Search for the cell housing the specified text and yield its [x, y] center coordinate. 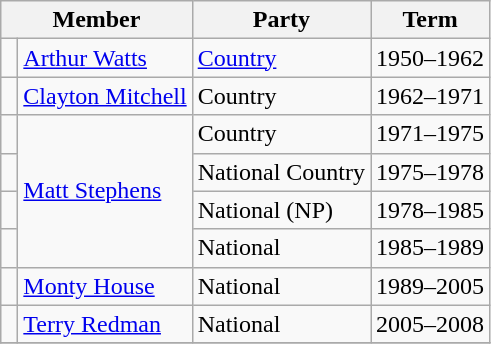
Clayton Mitchell [105, 96]
1975–1978 [430, 172]
2005–2008 [430, 324]
Member [96, 20]
Term [430, 20]
Matt Stephens [105, 191]
Arthur Watts [105, 58]
1989–2005 [430, 286]
1985–1989 [430, 248]
National Country [281, 172]
1962–1971 [430, 96]
1950–1962 [430, 58]
Monty House [105, 286]
1971–1975 [430, 134]
Party [281, 20]
1978–1985 [430, 210]
Terry Redman [105, 324]
National (NP) [281, 210]
